Locate the cell with the specified text and output its (x, y) center coordinate. 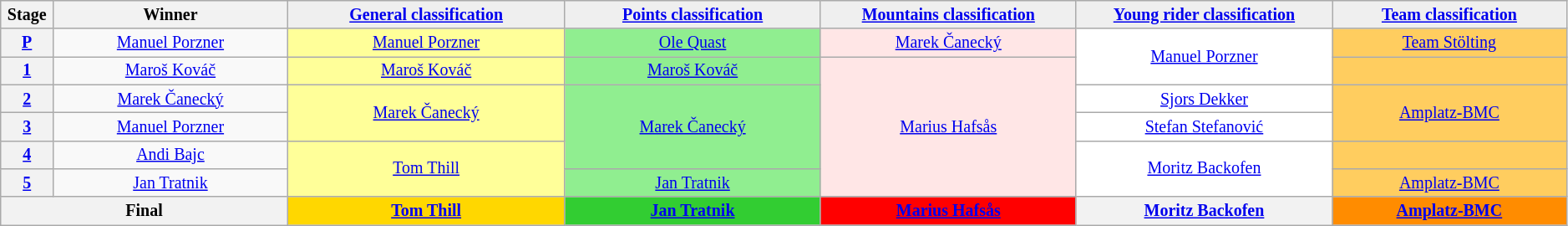
Winner (170, 15)
Stefan Stefanović (1204, 127)
1 (27, 70)
Young rider classification (1204, 15)
Andi Bajc (170, 154)
Ole Quast (693, 44)
Points classification (693, 15)
Team Stölting (1450, 44)
2 (27, 99)
Mountains classification (948, 15)
P (27, 44)
5 (27, 182)
Final (145, 211)
Stage (27, 15)
Sjors Dekker (1204, 99)
Team classification (1450, 15)
4 (27, 154)
General classification (426, 15)
3 (27, 127)
